Detect which cell encompasses the target text, then output its [X, Y] center coordinate. 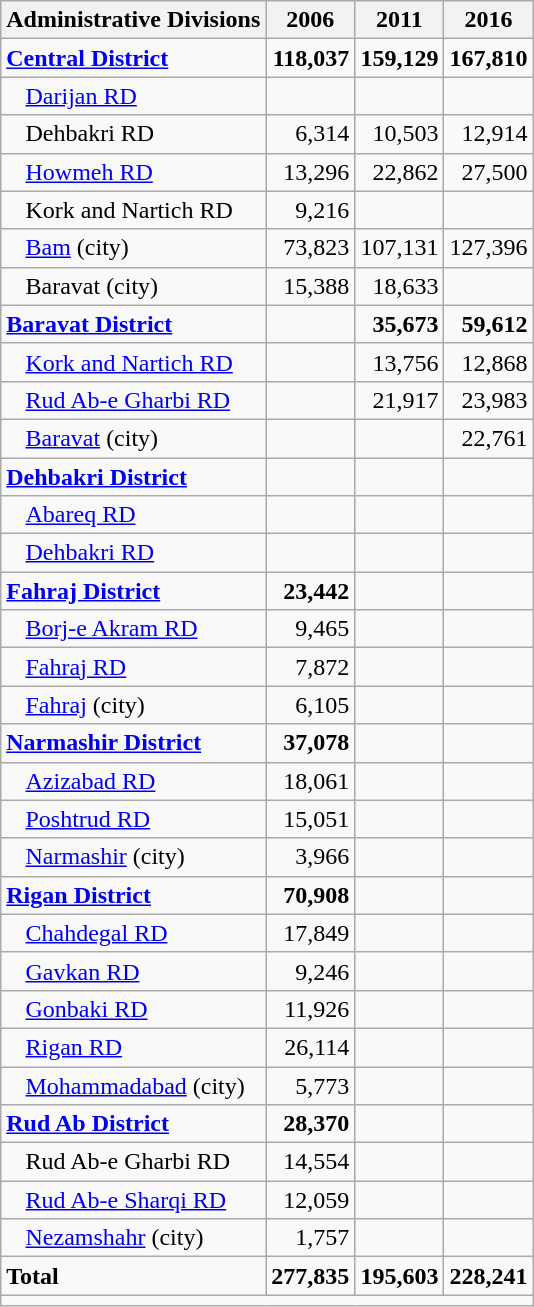
59,612 [488, 324]
Fahraj District [134, 591]
Bam (city) [134, 248]
Dehbakri District [134, 477]
118,037 [310, 58]
26,114 [310, 1047]
107,131 [400, 248]
Administrative Divisions [134, 20]
3,966 [310, 857]
Central District [134, 58]
Rud Ab-e Sharqi RD [134, 1200]
Borj-e Akram RD [134, 629]
22,761 [488, 438]
37,078 [310, 743]
10,503 [400, 134]
Total [134, 1276]
18,633 [400, 286]
Howmeh RD [134, 172]
9,465 [310, 629]
18,061 [310, 781]
167,810 [488, 58]
27,500 [488, 172]
159,129 [400, 58]
Gonbaki RD [134, 1009]
22,862 [400, 172]
277,835 [310, 1276]
23,442 [310, 591]
Rud Ab District [134, 1124]
Mohammadabad (city) [134, 1085]
14,554 [310, 1162]
13,296 [310, 172]
2016 [488, 20]
12,868 [488, 362]
7,872 [310, 667]
12,914 [488, 134]
Poshtrud RD [134, 819]
2011 [400, 20]
15,388 [310, 286]
13,756 [400, 362]
Nezamshahr (city) [134, 1238]
21,917 [400, 400]
Azizabad RD [134, 781]
1,757 [310, 1238]
Chahdegal RD [134, 933]
Gavkan RD [134, 971]
Narmashir District [134, 743]
5,773 [310, 1085]
23,983 [488, 400]
228,241 [488, 1276]
Abareq RD [134, 515]
9,216 [310, 210]
17,849 [310, 933]
Fahraj RD [134, 667]
Fahraj (city) [134, 705]
Rigan RD [134, 1047]
127,396 [488, 248]
6,105 [310, 705]
73,823 [310, 248]
11,926 [310, 1009]
2006 [310, 20]
28,370 [310, 1124]
Darijan RD [134, 96]
9,246 [310, 971]
Baravat District [134, 324]
195,603 [400, 1276]
35,673 [400, 324]
Narmashir (city) [134, 857]
6,314 [310, 134]
12,059 [310, 1200]
70,908 [310, 895]
15,051 [310, 819]
Rigan District [134, 895]
